Detect which cell encompasses the target text, then output its [X, Y] center coordinate. 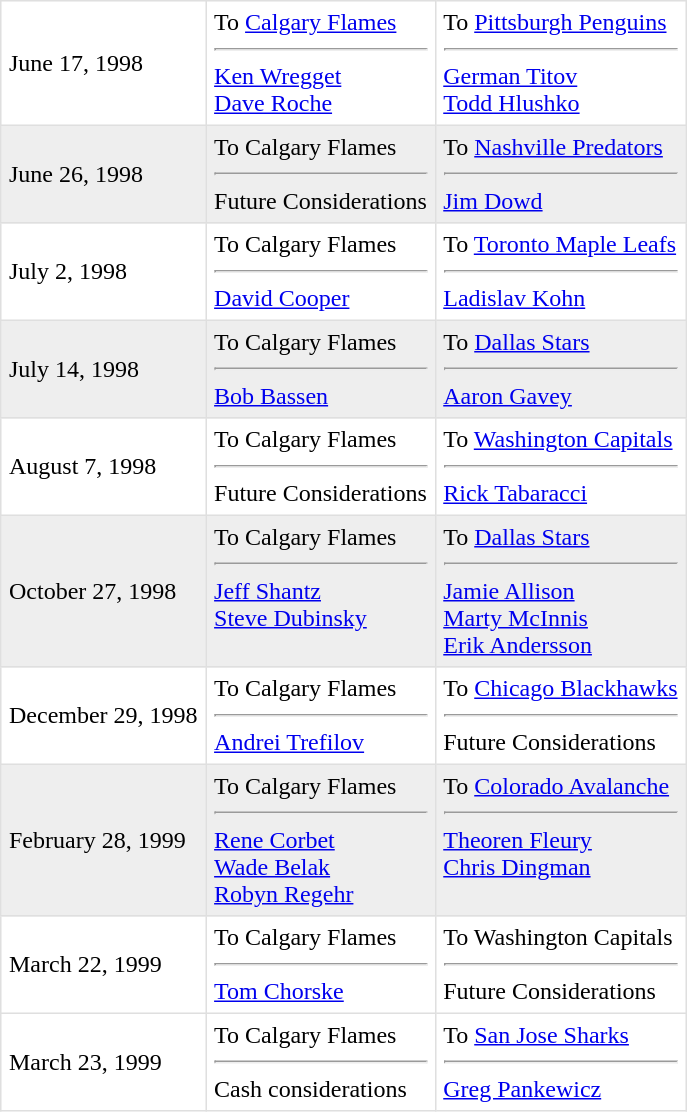
To Calgary Flames Andrei Trefilov [320, 716]
July 14, 1998 [104, 369]
To Calgary Flames Cash considerations [320, 1062]
To Calgary Flames David Cooper [320, 272]
To Dallas Stars Jamie AllisonMarty McInnisErik Andersson [560, 591]
To Washington Capitals Rick Tabaracci [560, 467]
March 23, 1999 [104, 1062]
June 26, 1998 [104, 174]
June 17, 1998 [104, 63]
To Colorado Avalanche Theoren FleuryChris Dingman [560, 840]
March 22, 1999 [104, 965]
July 2, 1998 [104, 272]
To Calgary Flames Ken WreggetDave Roche [320, 63]
To Calgary Flames Rene CorbetWade BelakRobyn Regehr [320, 840]
To Toronto Maple Leafs Ladislav Kohn [560, 272]
To Calgary Flames Jeff ShantzSteve Dubinsky [320, 591]
To Calgary Flames Tom Chorske [320, 965]
February 28, 1999 [104, 840]
December 29, 1998 [104, 716]
October 27, 1998 [104, 591]
To Dallas Stars Aaron Gavey [560, 369]
August 7, 1998 [104, 467]
To Pittsburgh Penguins German TitovTodd Hlushko [560, 63]
To San Jose Sharks Greg Pankewicz [560, 1062]
To Washington Capitals Future Considerations [560, 965]
To Calgary Flames Bob Bassen [320, 369]
To Chicago Blackhawks Future Considerations [560, 716]
To Nashville Predators Jim Dowd [560, 174]
